Output the (X, Y) coordinate of the center of the cell containing the given text.  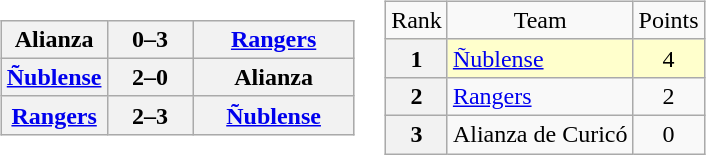
Alianza de Curicó (540, 134)
0–3 (150, 39)
Team (540, 20)
1 (417, 58)
3 (417, 134)
Points (668, 20)
2–3 (150, 115)
Rank (417, 20)
2–0 (150, 77)
0 (668, 134)
4 (668, 58)
